From the cell containing the given text, extract its center point as (X, Y) coordinate. 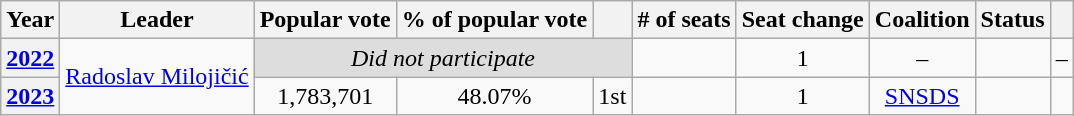
1,783,701 (325, 96)
# of seats (684, 20)
% of popular vote (494, 20)
SNSDS (922, 96)
1st (612, 96)
2022 (30, 58)
48.07% (494, 96)
Year (30, 20)
Status (1012, 20)
Popular vote (325, 20)
Radoslav Milojičić (157, 77)
2023 (30, 96)
Leader (157, 20)
Seat change (802, 20)
Did not participate (443, 58)
Coalition (922, 20)
